Pinpoint the cell where the given text exists, returning its (X, Y) midpoint coordinate. 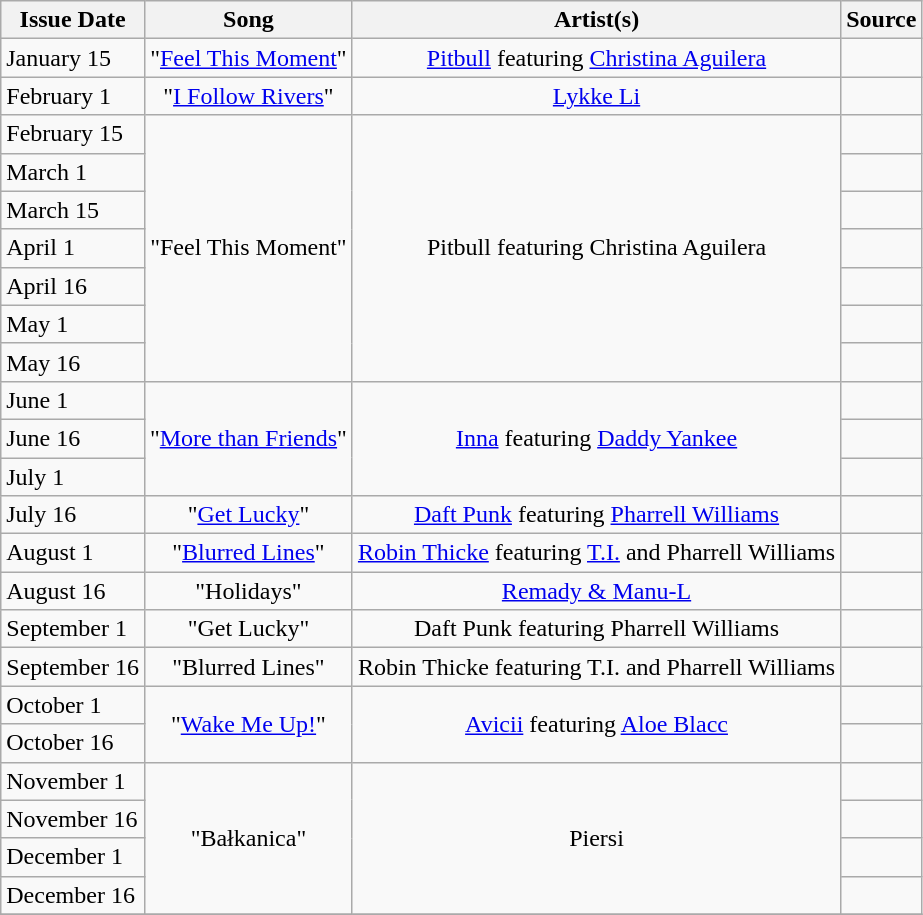
January 15 (73, 58)
Inna featuring Daddy Yankee (596, 438)
February 15 (73, 134)
Issue Date (73, 20)
May 16 (73, 362)
October 16 (73, 743)
November 1 (73, 781)
August 16 (73, 591)
November 16 (73, 819)
"Bałkanica" (248, 838)
Source (882, 20)
Artist(s) (596, 20)
June 1 (73, 400)
December 1 (73, 857)
September 1 (73, 629)
September 16 (73, 667)
June 16 (73, 438)
July 1 (73, 477)
"Wake Me Up!" (248, 724)
Song (248, 20)
August 1 (73, 553)
March 15 (73, 210)
Lykke Li (596, 96)
Remady & Manu-L (596, 591)
December 16 (73, 895)
"More than Friends" (248, 438)
Piersi (596, 838)
Avicii featuring Aloe Blacc (596, 724)
April 1 (73, 248)
"Holidays" (248, 591)
April 16 (73, 286)
"I Follow Rivers" (248, 96)
October 1 (73, 705)
March 1 (73, 172)
February 1 (73, 96)
May 1 (73, 324)
July 16 (73, 515)
